Extract the [x, y] coordinate from the center of the cell holding the provided text.  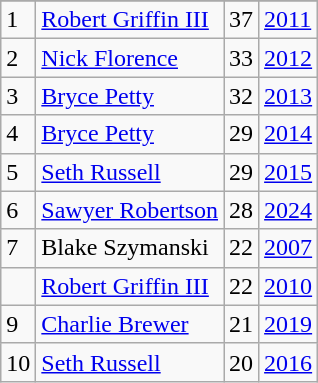
20 [242, 362]
2012 [288, 58]
2019 [288, 324]
2016 [288, 362]
4 [18, 134]
2014 [288, 134]
6 [18, 210]
Nick Florence [130, 58]
2024 [288, 210]
2011 [288, 20]
21 [242, 324]
Sawyer Robertson [130, 210]
32 [242, 96]
7 [18, 248]
37 [242, 20]
2 [18, 58]
28 [242, 210]
Blake Szymanski [130, 248]
5 [18, 172]
Charlie Brewer [130, 324]
2015 [288, 172]
2013 [288, 96]
2007 [288, 248]
1 [18, 20]
3 [18, 96]
33 [242, 58]
2010 [288, 286]
9 [18, 324]
10 [18, 362]
